Pinpoint the cell where the given text exists, returning its [X, Y] midpoint coordinate. 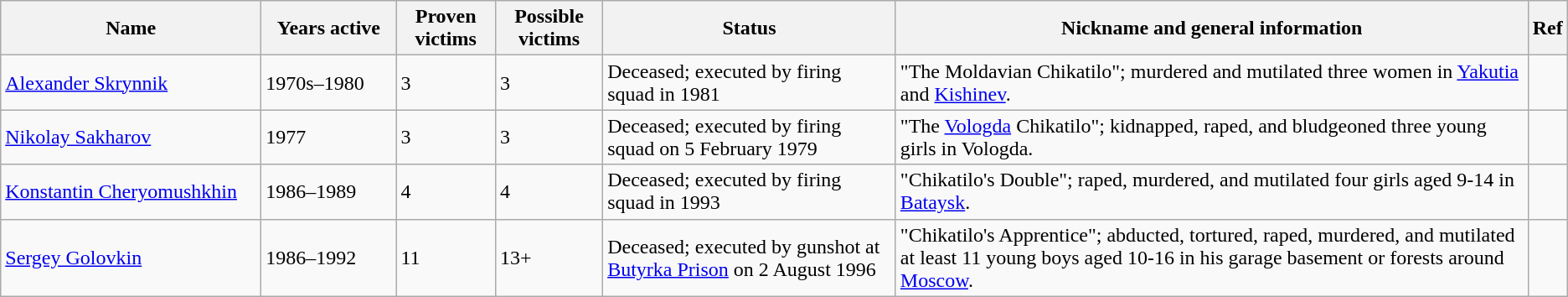
Konstantin Cheryomushkhin [131, 191]
Nikolay Sakharov [131, 138]
1970s–1980 [328, 82]
Deceased; executed by firing squad in 1981 [750, 82]
Proven victims [446, 29]
Possible victims [549, 29]
Ref [1548, 29]
1986–1989 [328, 191]
Deceased; executed by firing squad on 5 February 1979 [750, 138]
Sergey Golovkin [131, 258]
Deceased; executed by gunshot at Butyrka Prison on 2 August 1996 [750, 258]
Nickname and general information [1211, 29]
"The Vologda Chikatilo"; kidnapped, raped, and bludgeoned three young girls in Vologda. [1211, 138]
"Chikatilo's Double"; raped, murdered, and mutilated four girls aged 9-14 in Bataysk. [1211, 191]
Deceased; executed by firing squad in 1993 [750, 191]
Alexander Skrynnik [131, 82]
Name [131, 29]
Years active [328, 29]
1986–1992 [328, 258]
Status [750, 29]
13+ [549, 258]
"The Moldavian Chikatilo"; murdered and mutilated three women in Yakutia and Kishinev. [1211, 82]
11 [446, 258]
1977 [328, 138]
